Output the [X, Y] coordinate of the center of the cell containing the given text.  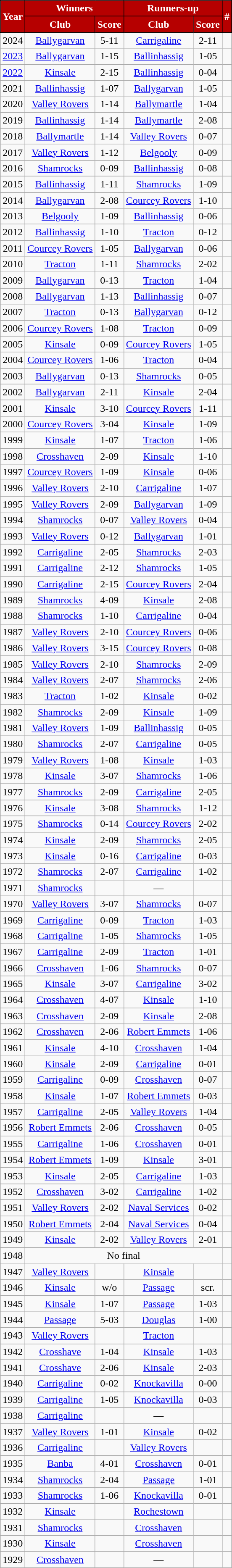
1939 [13, 1400]
w/o [109, 1288]
1955 [13, 1144]
1957 [13, 1112]
2004 [13, 360]
1933 [13, 1496]
1985 [13, 664]
0-14 [109, 824]
1981 [13, 728]
3-08 [109, 808]
1943 [13, 1336]
1983 [13, 696]
1969 [13, 920]
3-15 [109, 648]
3-01 [208, 1160]
2006 [13, 328]
2000 [13, 424]
Banba [60, 1463]
1940 [13, 1384]
4-10 [109, 1048]
1944 [13, 1320]
1959 [13, 1080]
2020 [13, 104]
1999 [13, 440]
1977 [13, 792]
2017 [13, 152]
1946 [13, 1288]
4-09 [109, 600]
1993 [13, 536]
2010 [13, 264]
1931 [13, 1528]
1949 [13, 1240]
4-01 [109, 1463]
1971 [13, 888]
1936 [13, 1447]
1935 [13, 1463]
1995 [13, 504]
1941 [13, 1368]
1-13 [109, 296]
Runners-up [173, 8]
1965 [13, 984]
1990 [13, 584]
1978 [13, 776]
2014 [13, 200]
1982 [13, 712]
Rochestown [158, 1512]
2002 [13, 392]
4-07 [109, 1000]
1980 [13, 744]
1987 [13, 632]
2024 [13, 40]
2011 [13, 248]
1986 [13, 648]
1960 [13, 1064]
2019 [13, 120]
1-15 [109, 56]
1974 [13, 840]
1968 [13, 936]
1994 [13, 520]
2015 [13, 184]
1-00 [208, 1320]
No final [124, 1256]
1958 [13, 1096]
1976 [13, 808]
1932 [13, 1512]
Winners [74, 8]
3-04 [109, 424]
Year [13, 16]
5-11 [109, 40]
2001 [13, 408]
1951 [13, 1208]
5-03 [109, 1320]
# [227, 16]
3-10 [109, 408]
1938 [13, 1415]
2003 [13, 376]
Douglas [158, 1320]
1979 [13, 760]
1984 [13, 680]
1934 [13, 1479]
2008 [13, 296]
1967 [13, 952]
1963 [13, 1016]
1945 [13, 1304]
2013 [13, 216]
1953 [13, 1176]
0-16 [109, 856]
1975 [13, 824]
0-00 [208, 1384]
1952 [13, 1192]
1996 [13, 488]
1962 [13, 1032]
1964 [13, 1000]
1947 [13, 1272]
1954 [13, 1160]
2-12 [109, 568]
1956 [13, 1128]
1942 [13, 1352]
1930 [13, 1544]
2009 [13, 280]
1961 [13, 1048]
2012 [13, 232]
1929 [13, 1560]
2021 [13, 88]
1950 [13, 1224]
2016 [13, 168]
1937 [13, 1431]
2018 [13, 136]
1973 [13, 856]
2005 [13, 344]
1989 [13, 600]
scr. [208, 1288]
1988 [13, 616]
1970 [13, 904]
2022 [13, 72]
2023 [13, 56]
1948 [13, 1256]
1991 [13, 568]
1966 [13, 968]
2-01 [208, 1240]
1992 [13, 552]
1972 [13, 872]
1998 [13, 456]
2007 [13, 312]
1997 [13, 472]
